Detect which cell encompasses the target text, then output its (X, Y) center coordinate. 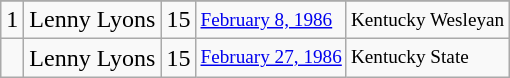
February 27, 1986 (271, 58)
February 8, 1986 (271, 20)
Kentucky Wesleyan (427, 20)
1 (12, 20)
Kentucky State (427, 58)
